For the text-containing cell, return its midpoint in (X, Y) coordinate format. 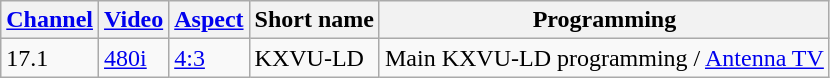
Aspect (209, 20)
Video (134, 20)
Main KXVU-LD programming / Antenna TV (604, 58)
4:3 (209, 58)
Short name (314, 20)
Programming (604, 20)
480i (134, 58)
KXVU-LD (314, 58)
17.1 (50, 58)
Channel (50, 20)
